Capture the cell that displays the provided text and extract its (X, Y) central coordinate. 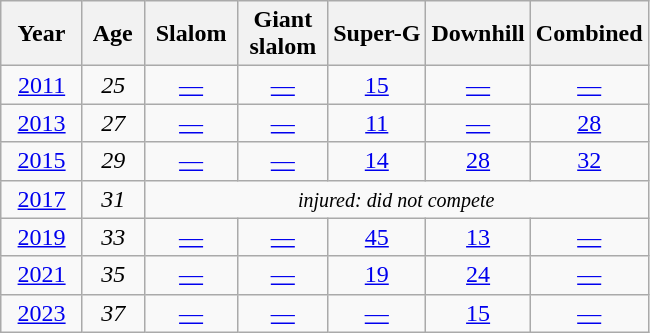
25 (113, 85)
11 (377, 123)
35 (113, 275)
Super-G (377, 34)
2013 (42, 123)
2023 (42, 313)
Combined (589, 34)
Year (42, 34)
2011 (42, 85)
14 (377, 161)
2021 (42, 275)
13 (478, 237)
2019 (42, 237)
Giant slalom (283, 34)
2015 (42, 161)
2017 (42, 199)
29 (113, 161)
31 (113, 199)
Age (113, 34)
33 (113, 237)
injured: did not compete (396, 199)
37 (113, 313)
Downhill (478, 34)
32 (589, 161)
24 (478, 275)
27 (113, 123)
45 (377, 237)
19 (377, 275)
Slalom (191, 34)
